For the text-containing cell, return its midpoint in [X, Y] coordinate format. 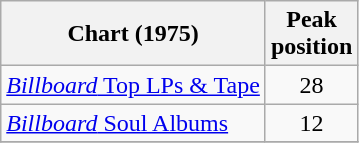
Peakposition [311, 34]
Chart (1975) [134, 34]
28 [311, 85]
Billboard Top LPs & Tape [134, 85]
12 [311, 123]
Billboard Soul Albums [134, 123]
